Pinpoint the cell where the given text exists, returning its (X, Y) midpoint coordinate. 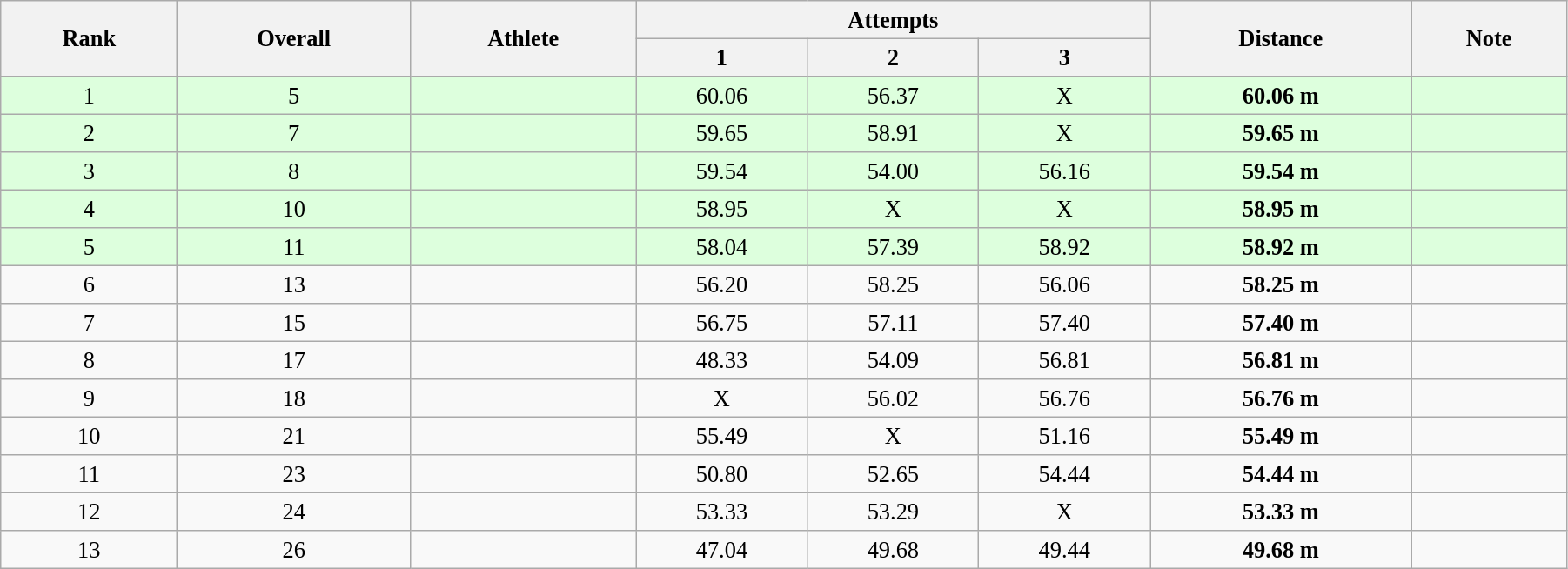
58.95 (722, 209)
55.49 (722, 436)
Attempts (893, 19)
54.44 m (1281, 474)
24 (294, 512)
54.00 (893, 171)
23 (294, 474)
57.11 (893, 323)
48.33 (722, 360)
12 (89, 512)
56.81 (1065, 360)
56.02 (893, 398)
56.06 (1065, 284)
58.95 m (1281, 209)
18 (294, 398)
4 (89, 209)
9 (89, 398)
58.25 m (1281, 284)
56.81 m (1281, 360)
60.06 (722, 95)
57.40 (1065, 323)
56.37 (893, 95)
50.80 (722, 474)
52.65 (893, 474)
56.76 (1065, 398)
58.92 m (1281, 247)
51.16 (1065, 436)
6 (89, 284)
58.25 (893, 284)
59.54 (722, 171)
26 (294, 550)
53.33 m (1281, 512)
53.33 (722, 512)
56.75 (722, 323)
57.39 (893, 247)
21 (294, 436)
15 (294, 323)
Note (1490, 38)
47.04 (722, 550)
54.44 (1065, 474)
58.04 (722, 247)
49.68 (893, 550)
56.20 (722, 284)
55.49 m (1281, 436)
58.92 (1065, 247)
49.68 m (1281, 550)
17 (294, 360)
59.65 m (1281, 133)
Distance (1281, 38)
Athlete (522, 38)
60.06 m (1281, 95)
49.44 (1065, 550)
53.29 (893, 512)
59.54 m (1281, 171)
56.16 (1065, 171)
Rank (89, 38)
Overall (294, 38)
57.40 m (1281, 323)
54.09 (893, 360)
59.65 (722, 133)
56.76 m (1281, 398)
58.91 (893, 133)
